From the cell containing the given text, extract its center point as (X, Y) coordinate. 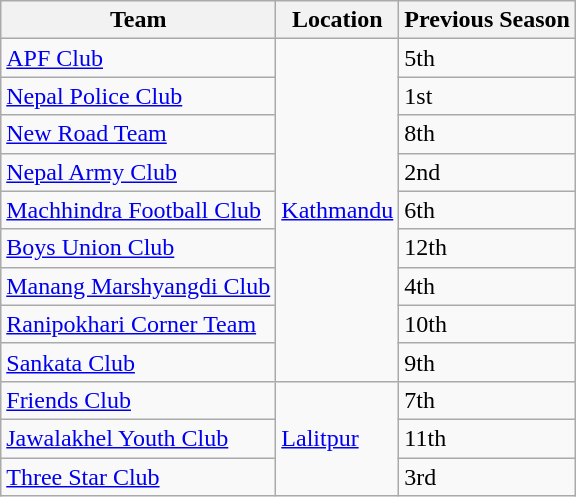
5th (488, 58)
Sankata Club (138, 362)
Nepal Police Club (138, 96)
10th (488, 324)
12th (488, 248)
Jawalakhel Youth Club (138, 438)
Nepal Army Club (138, 172)
Lalitpur (338, 438)
Previous Season (488, 20)
Manang Marshyangdi Club (138, 286)
9th (488, 362)
Team (138, 20)
Machhindra Football Club (138, 210)
Location (338, 20)
3rd (488, 477)
Kathmandu (338, 210)
8th (488, 134)
New Road Team (138, 134)
Friends Club (138, 400)
7th (488, 400)
2nd (488, 172)
APF Club (138, 58)
11th (488, 438)
6th (488, 210)
Ranipokhari Corner Team (138, 324)
1st (488, 96)
Three Star Club (138, 477)
4th (488, 286)
Boys Union Club (138, 248)
